Find where the given text appears and provide that cell's center as (X, Y) coordinate. 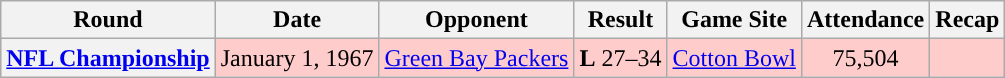
Game Site (734, 20)
Attendance (865, 20)
Date (297, 20)
January 1, 1967 (297, 58)
Opponent (476, 20)
Cotton Bowl (734, 58)
Round (108, 20)
Green Bay Packers (476, 58)
75,504 (865, 58)
NFL Championship (108, 58)
Result (620, 20)
L 27–34 (620, 58)
Recap (968, 20)
